Return (x, y) of the center of cell containing provided text 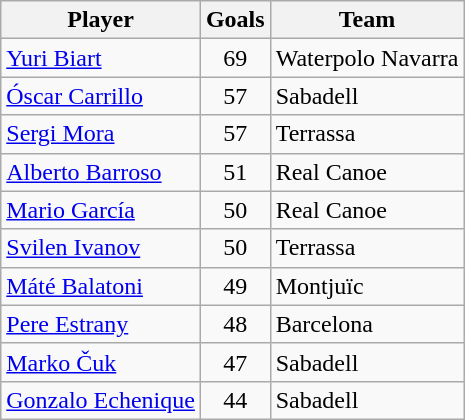
Gonzalo Echenique (101, 400)
Yuri Biart (101, 58)
Pere Estrany (101, 324)
Marko Čuk (101, 362)
69 (235, 58)
Svilen Ivanov (101, 248)
Waterpolo Navarra (367, 58)
Barcelona (367, 324)
47 (235, 362)
Team (367, 20)
Goals (235, 20)
Máté Balatoni (101, 286)
Óscar Carrillo (101, 96)
Sergi Mora (101, 134)
Player (101, 20)
Montjuïc (367, 286)
Mario García (101, 210)
Alberto Barroso (101, 172)
51 (235, 172)
44 (235, 400)
49 (235, 286)
48 (235, 324)
